From the cell containing the given text, extract its center point as (X, Y) coordinate. 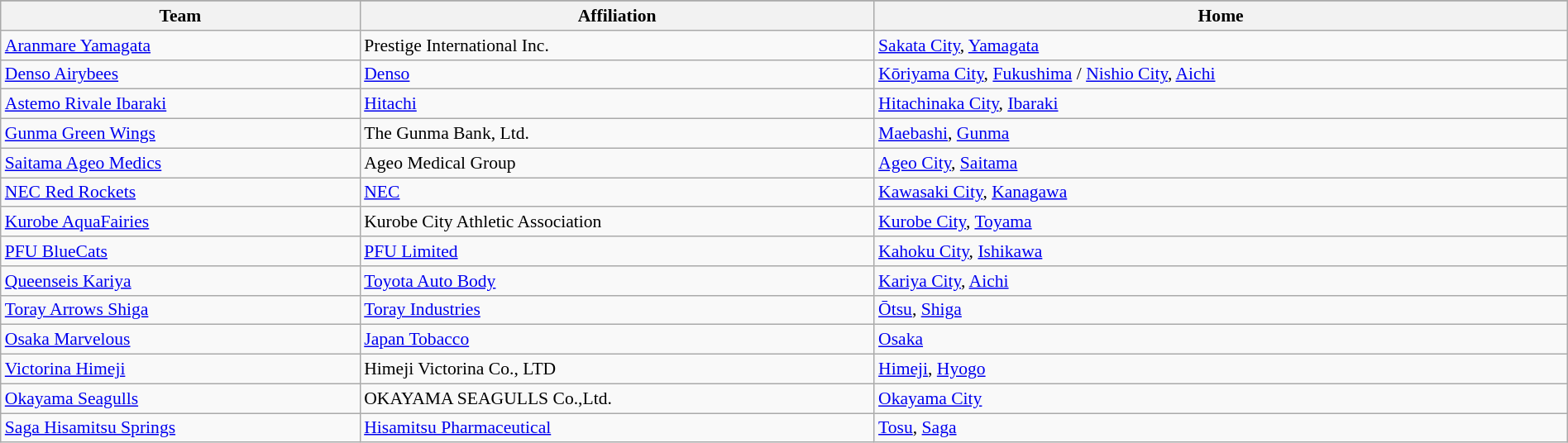
Sakata City, Yamagata (1221, 45)
Japan Tobacco (617, 340)
Ōtsu, Shiga (1221, 310)
Denso Airybees (180, 74)
Ageo City, Saitama (1221, 163)
Kurobe City Athletic Association (617, 222)
Kawasaki City, Kanagawa (1221, 193)
Tosu, Saga (1221, 428)
Himeji Victorina Co., LTD (617, 369)
NEC (617, 193)
OKAYAMA SEAGULLS Co.,Ltd. (617, 398)
Hitachi (617, 104)
Saitama Ageo Medics (180, 163)
Affiliation (617, 16)
Saga Hisamitsu Springs (180, 428)
Prestige International Inc. (617, 45)
Maebashi, Gunma (1221, 134)
Queenseis Kariya (180, 281)
Kahoku City, Ishikawa (1221, 251)
The Gunma Bank, Ltd. (617, 134)
Aranmare Yamagata (180, 45)
Himeji, Hyogo (1221, 369)
Gunma Green Wings (180, 134)
PFU Limited (617, 251)
PFU BlueCats (180, 251)
NEC Red Rockets (180, 193)
Toyota Auto Body (617, 281)
Osaka Marvelous (180, 340)
Team (180, 16)
Denso (617, 74)
Kariya City, Aichi (1221, 281)
Home (1221, 16)
Victorina Himeji (180, 369)
Toray Arrows Shiga (180, 310)
Astemo Rivale Ibaraki (180, 104)
Kōriyama City, Fukushima / Nishio City, Aichi (1221, 74)
Kurobe City, Toyama (1221, 222)
Toray Industries (617, 310)
Hitachinaka City, Ibaraki (1221, 104)
Okayama Seagulls (180, 398)
Osaka (1221, 340)
Ageo Medical Group (617, 163)
Kurobe AquaFairies (180, 222)
Hisamitsu Pharmaceutical (617, 428)
Okayama City (1221, 398)
